Provide the [x, y] coordinate of the cell's center where the given text is located.  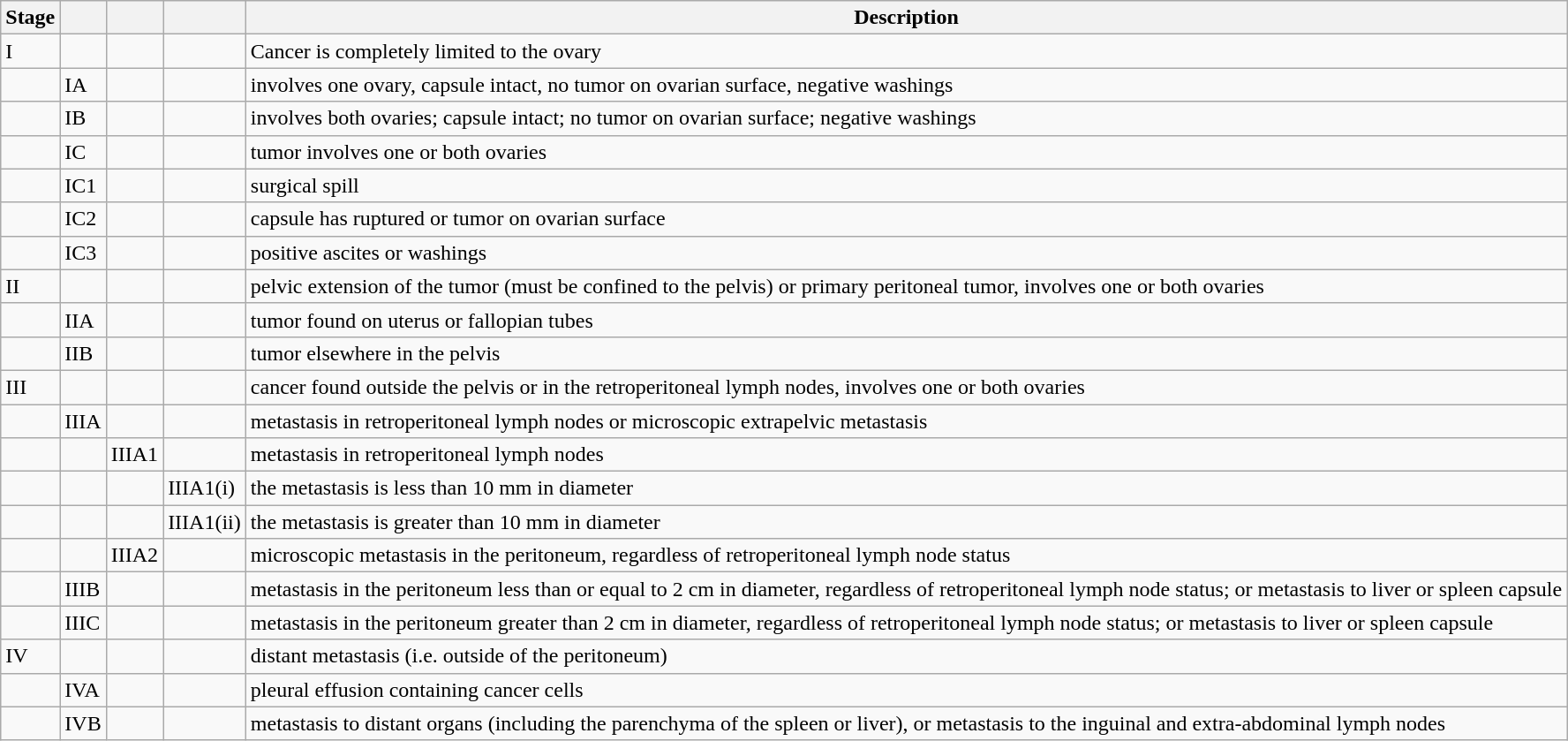
tumor elsewhere in the pelvis [906, 353]
IIA [83, 320]
III [30, 387]
the metastasis is greater than 10 mm in diameter [906, 522]
IA [83, 85]
pelvic extension of the tumor (must be confined to the pelvis) or primary peritoneal tumor, involves one or both ovaries [906, 286]
IIIA1 [134, 455]
tumor involves one or both ovaries [906, 152]
capsule has ruptured or tumor on ovarian surface [906, 219]
metastasis to distant organs (including the parenchyma of the spleen or liver), or metastasis to the inguinal and extra-abdominal lymph nodes [906, 723]
II [30, 286]
IVB [83, 723]
IIIB [83, 589]
microscopic metastasis in the peritoneum, regardless of retroperitoneal lymph node status [906, 556]
involves both ovaries; capsule intact; no tumor on ovarian surface; negative washings [906, 118]
Cancer is completely limited to the ovary [906, 51]
distant metastasis (i.e. outside of the peritoneum) [906, 656]
pleural effusion containing cancer cells [906, 690]
surgical spill [906, 185]
I [30, 51]
IC [83, 152]
Stage [30, 18]
IIIA1(i) [205, 488]
metastasis in the peritoneum greater than 2 cm in diameter, regardless of retroperitoneal lymph node status; or metastasis to liver or spleen capsule [906, 623]
involves one ovary, capsule intact, no tumor on ovarian surface, negative washings [906, 85]
IIIA1(ii) [205, 522]
positive ascites or washings [906, 253]
IIIC [83, 623]
IIB [83, 353]
IIIA2 [134, 556]
metastasis in retroperitoneal lymph nodes or microscopic extrapelvic metastasis [906, 421]
Description [906, 18]
IC2 [83, 219]
IC3 [83, 253]
tumor found on uterus or fallopian tubes [906, 320]
IC1 [83, 185]
the metastasis is less than 10 mm in diameter [906, 488]
IV [30, 656]
IVA [83, 690]
IIIA [83, 421]
IB [83, 118]
cancer found outside the pelvis or in the retroperitoneal lymph nodes, involves one or both ovaries [906, 387]
metastasis in retroperitoneal lymph nodes [906, 455]
